Pinpoint the cell where the given text exists, returning its [x, y] midpoint coordinate. 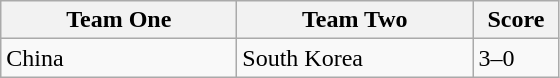
3–0 [516, 58]
China [119, 58]
Team One [119, 20]
South Korea [355, 58]
Score [516, 20]
Team Two [355, 20]
